Search for the cell housing the specified text and yield its (X, Y) center coordinate. 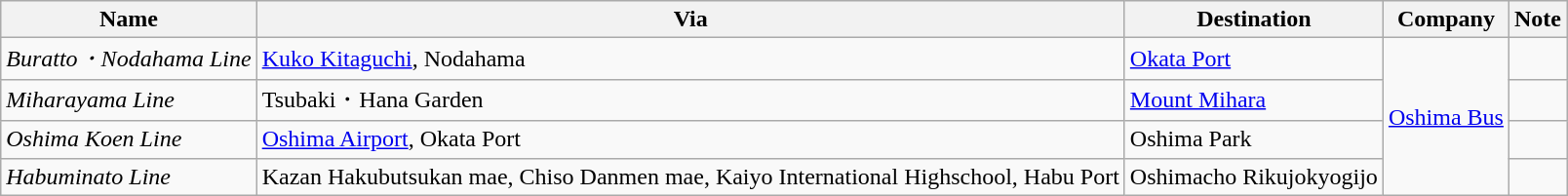
Kuko Kitaguchi, Nodahama (690, 59)
Oshima Park (1254, 139)
Okata Port (1254, 59)
Buratto・Nodahama Line (129, 59)
Tsubaki・Hana Garden (690, 99)
Oshimacho Rikujokyogijo (1254, 176)
Oshima Airport, Okata Port (690, 139)
Miharayama Line (129, 99)
Name (129, 20)
Company (1445, 20)
Habuminato Line (129, 176)
Mount Mihara (1254, 99)
Via (690, 20)
Note (1537, 20)
Destination (1254, 20)
Oshima Koen Line (129, 139)
Kazan Hakubutsukan mae, Chiso Danmen mae, Kaiyo International Highschool, Habu Port (690, 176)
Oshima Bus (1445, 117)
